For the text-containing cell, return its midpoint in [x, y] coordinate format. 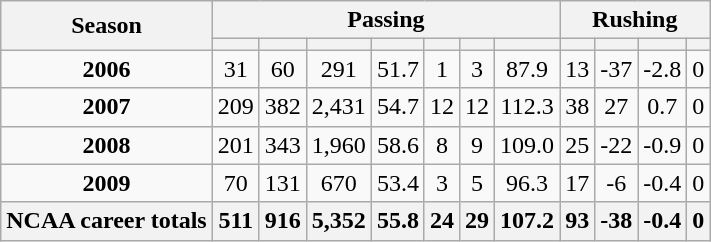
NCAA career totals [106, 221]
-37 [616, 69]
54.7 [398, 107]
93 [578, 221]
343 [282, 145]
60 [282, 69]
1,960 [338, 145]
-38 [616, 221]
2009 [106, 183]
27 [616, 107]
5,352 [338, 221]
58.6 [398, 145]
87.9 [528, 69]
31 [236, 69]
2008 [106, 145]
53.4 [398, 183]
0.7 [662, 107]
25 [578, 145]
-22 [616, 145]
2,431 [338, 107]
511 [236, 221]
2006 [106, 69]
70 [236, 183]
201 [236, 145]
2007 [106, 107]
38 [578, 107]
-6 [616, 183]
51.7 [398, 69]
112.3 [528, 107]
131 [282, 183]
5 [478, 183]
109.0 [528, 145]
55.8 [398, 221]
17 [578, 183]
382 [282, 107]
96.3 [528, 183]
9 [478, 145]
209 [236, 107]
-0.9 [662, 145]
13 [578, 69]
916 [282, 221]
Season [106, 26]
1 [442, 69]
670 [338, 183]
107.2 [528, 221]
8 [442, 145]
Passing [386, 20]
291 [338, 69]
24 [442, 221]
Rushing [635, 20]
29 [478, 221]
-2.8 [662, 69]
